Return (x, y) of the center of cell containing provided text 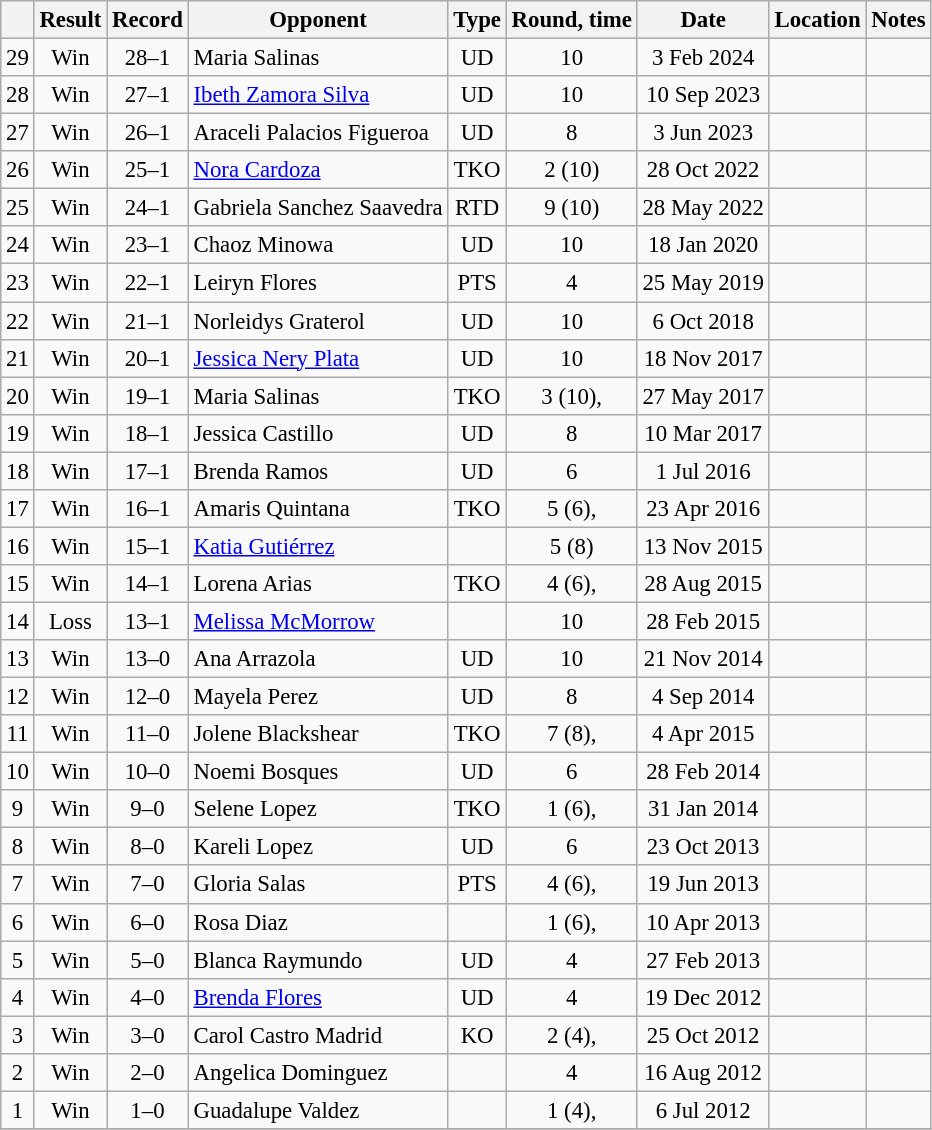
6–0 (148, 922)
12 (18, 697)
Ibeth Zamora Silva (318, 95)
Result (70, 20)
5 (18, 960)
5–0 (148, 960)
31 Jan 2014 (703, 809)
15–1 (148, 546)
Melissa McMorrow (318, 621)
Angelica Dominguez (318, 1073)
7 (8), (572, 734)
21 (18, 358)
14 (18, 621)
Gloria Salas (318, 885)
Record (148, 20)
Brenda Flores (318, 997)
19 (18, 433)
24–1 (148, 208)
27 (18, 133)
28 (18, 95)
1 Jul 2016 (703, 471)
Jessica Nery Plata (318, 358)
Nora Cardoza (318, 170)
Chaoz Minowa (318, 245)
11–0 (148, 734)
28 Aug 2015 (703, 584)
20–1 (148, 358)
14–1 (148, 584)
16 Aug 2012 (703, 1073)
Katia Gutiérrez (318, 546)
18 Jan 2020 (703, 245)
23–1 (148, 245)
13–1 (148, 621)
18 Nov 2017 (703, 358)
Jessica Castillo (318, 433)
10 Apr 2013 (703, 922)
Opponent (318, 20)
Leiryn Flores (318, 283)
27 Feb 2013 (703, 960)
26–1 (148, 133)
29 (18, 58)
10–0 (148, 772)
RTD (477, 208)
1 (4), (572, 1110)
28 Feb 2015 (703, 621)
2 (4), (572, 1035)
3 (10), (572, 396)
2–0 (148, 1073)
15 (18, 584)
Guadalupe Valdez (318, 1110)
17–1 (148, 471)
6 Oct 2018 (703, 321)
25 (18, 208)
18–1 (148, 433)
28 Feb 2014 (703, 772)
Amaris Quintana (318, 509)
19 Dec 2012 (703, 997)
23 (18, 283)
13 Nov 2015 (703, 546)
Kareli Lopez (318, 847)
4 Sep 2014 (703, 697)
16–1 (148, 509)
10 Sep 2023 (703, 95)
Jolene Blackshear (318, 734)
4 Apr 2015 (703, 734)
Rosa Diaz (318, 922)
18 (18, 471)
Gabriela Sanchez Saavedra (318, 208)
5 (6), (572, 509)
19 Jun 2013 (703, 885)
6 Jul 2012 (703, 1110)
19–1 (148, 396)
20 (18, 396)
24 (18, 245)
2 (18, 1073)
Round, time (572, 20)
21–1 (148, 321)
9 (10) (572, 208)
28 Oct 2022 (703, 170)
28 May 2022 (703, 208)
Mayela Perez (318, 697)
3 (18, 1035)
Date (703, 20)
Loss (70, 621)
3–0 (148, 1035)
25 May 2019 (703, 283)
17 (18, 509)
Notes (898, 20)
26 (18, 170)
13–0 (148, 659)
Norleidys Graterol (318, 321)
Araceli Palacios Figueroa (318, 133)
Type (477, 20)
27 May 2017 (703, 396)
25–1 (148, 170)
Lorena Arias (318, 584)
3 Jun 2023 (703, 133)
KO (477, 1035)
23 Oct 2013 (703, 847)
13 (18, 659)
16 (18, 546)
7 (18, 885)
9 (18, 809)
Brenda Ramos (318, 471)
1–0 (148, 1110)
3 Feb 2024 (703, 58)
Noemi Bosques (318, 772)
12–0 (148, 697)
1 (18, 1110)
4–0 (148, 997)
21 Nov 2014 (703, 659)
28–1 (148, 58)
Carol Castro Madrid (318, 1035)
22 (18, 321)
23 Apr 2016 (703, 509)
Location (818, 20)
Selene Lopez (318, 809)
7–0 (148, 885)
Blanca Raymundo (318, 960)
5 (8) (572, 546)
22–1 (148, 283)
2 (10) (572, 170)
25 Oct 2012 (703, 1035)
9–0 (148, 809)
Ana Arrazola (318, 659)
27–1 (148, 95)
8–0 (148, 847)
10 Mar 2017 (703, 433)
11 (18, 734)
